From the cell containing the given text, extract its center point as (x, y) coordinate. 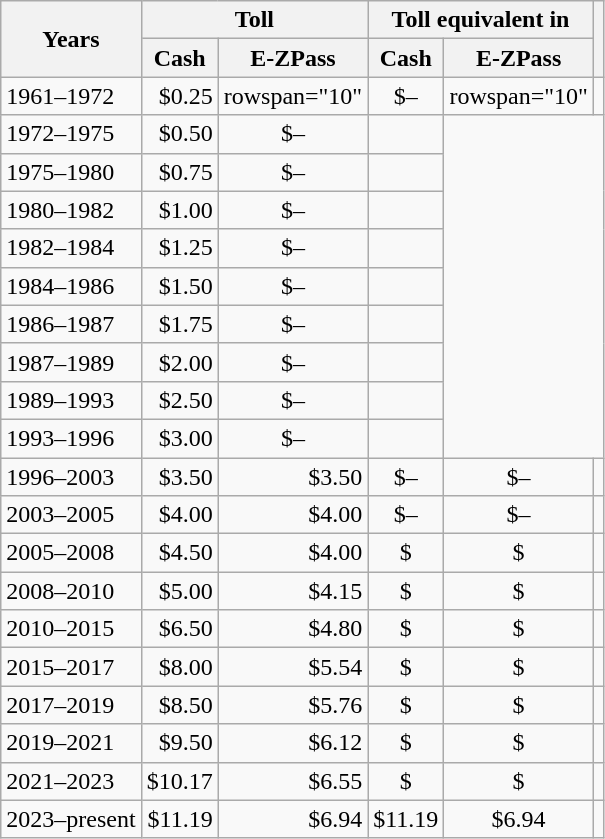
$10.17 (180, 781)
$5.54 (293, 667)
1984–1986 (71, 286)
$1.75 (180, 324)
2019–2021 (71, 743)
$6.12 (293, 743)
Toll equivalent in (481, 20)
$5.00 (180, 591)
2023–present (71, 819)
1986–1987 (71, 324)
$0.50 (180, 134)
1989–1993 (71, 400)
Years (71, 39)
1972–1975 (71, 134)
$8.00 (180, 667)
Toll (254, 20)
$0.75 (180, 172)
$4.50 (180, 553)
$4.80 (293, 629)
1996–2003 (71, 477)
2017–2019 (71, 705)
$1.50 (180, 286)
1982–1984 (71, 248)
$2.50 (180, 400)
$6.55 (293, 781)
$8.50 (180, 705)
2003–2005 (71, 515)
$3.00 (180, 438)
$9.50 (180, 743)
$5.76 (293, 705)
$1.00 (180, 210)
1993–1996 (71, 438)
1987–1989 (71, 362)
1980–1982 (71, 210)
$0.25 (180, 96)
2021–2023 (71, 781)
2005–2008 (71, 553)
2015–2017 (71, 667)
$4.15 (293, 591)
1975–1980 (71, 172)
$6.50 (180, 629)
$2.00 (180, 362)
2010–2015 (71, 629)
2008–2010 (71, 591)
1961–1972 (71, 96)
$1.25 (180, 248)
